Detect which cell encompasses the target text, then output its [X, Y] center coordinate. 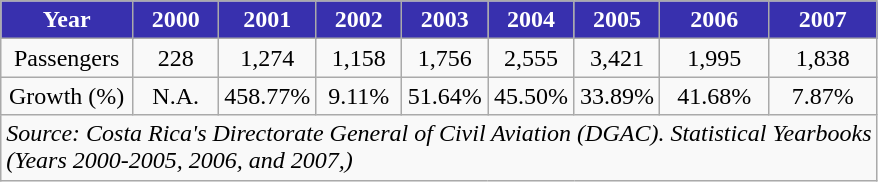
458.77% [268, 96]
2004 [531, 20]
2007 [824, 20]
1,274 [268, 58]
1,995 [714, 58]
2002 [359, 20]
41.68% [714, 96]
1,158 [359, 58]
9.11% [359, 96]
Growth (%) [67, 96]
2001 [268, 20]
33.89% [617, 96]
2006 [714, 20]
2000 [176, 20]
228 [176, 58]
N.A. [176, 96]
7.87% [824, 96]
1,838 [824, 58]
Year [67, 20]
3,421 [617, 58]
1,756 [445, 58]
2,555 [531, 58]
45.50% [531, 96]
Source: Costa Rica's Directorate General of Civil Aviation (DGAC). Statistical Yearbooks(Years 2000-2005, 2006, and 2007,) [439, 148]
51.64% [445, 96]
Passengers [67, 58]
2005 [617, 20]
2003 [445, 20]
